Identify which cell holds the provided text, then report its (X, Y) central coordinate. 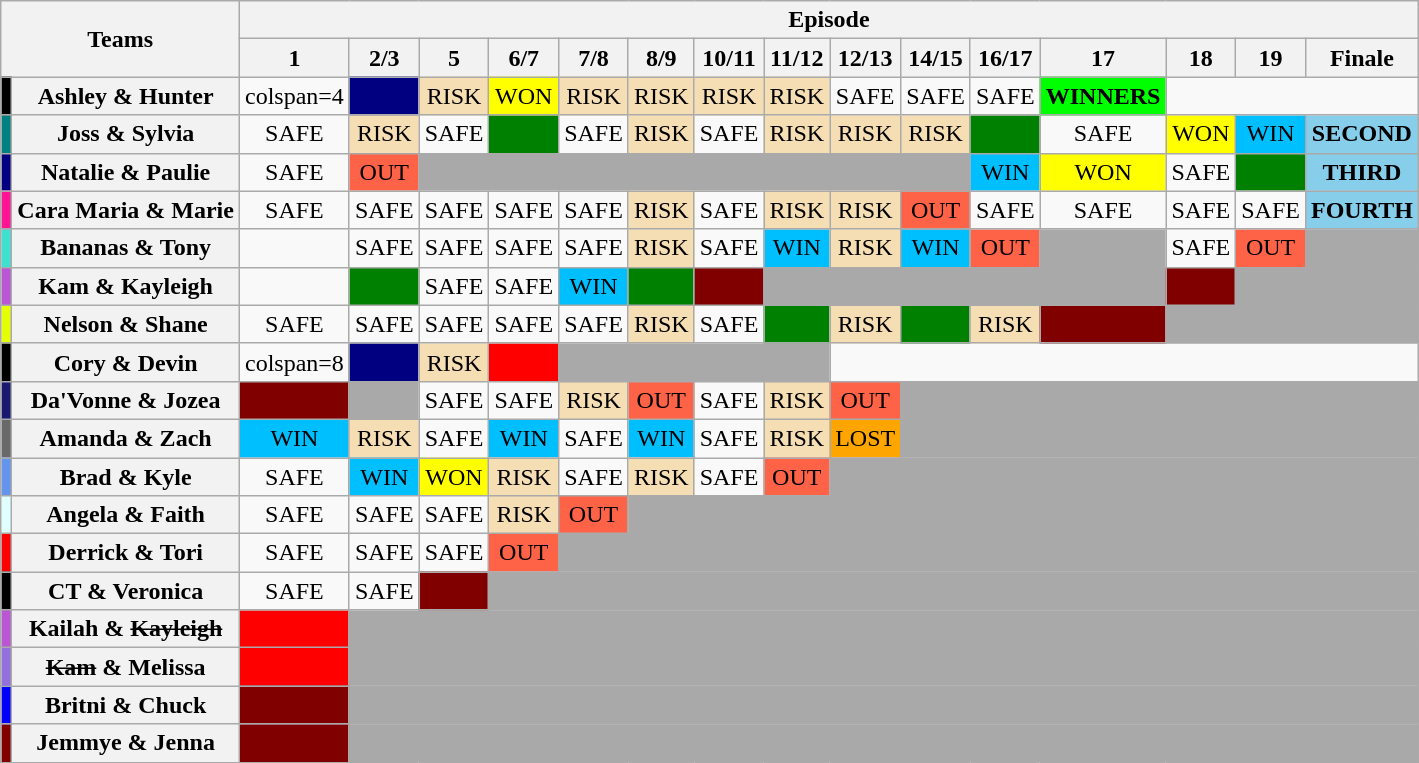
FOURTH (1362, 210)
Cory & Devin (126, 362)
Finale (1362, 58)
Derrick & Tori (126, 553)
2/3 (384, 58)
Episode (828, 20)
Amanda & Zach (126, 438)
6/7 (524, 58)
CT & Veronica (126, 591)
Kam & Melissa (126, 667)
LOST (866, 438)
THIRD (1362, 172)
WINNERS (1103, 96)
12/13 (866, 58)
14/15 (936, 58)
Kailah & Kayleigh (126, 629)
10/11 (729, 58)
17 (1103, 58)
Natalie & Paulie (126, 172)
Britni & Chuck (126, 705)
Da'Vonne & Jozea (126, 400)
11/12 (797, 58)
8/9 (661, 58)
Brad & Kyle (126, 477)
Cara Maria & Marie (126, 210)
Jemmye & Jenna (126, 743)
7/8 (594, 58)
Bananas & Tony (126, 248)
Teams (120, 39)
16/17 (1005, 58)
Kam & Kayleigh (126, 286)
Ashley & Hunter (126, 96)
colspan=8 (294, 362)
Nelson & Shane (126, 324)
Angela & Faith (126, 515)
19 (1271, 58)
Joss & Sylvia (126, 134)
18 (1201, 58)
1 (294, 58)
colspan=4 (294, 96)
5 (454, 58)
SECOND (1362, 134)
